Capture the cell that displays the provided text and extract its [X, Y] central coordinate. 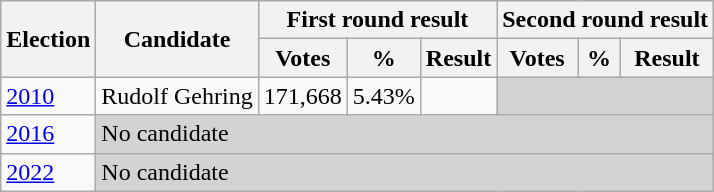
2010 [48, 96]
5.43% [384, 96]
2016 [48, 134]
First round result [378, 20]
Second round result [606, 20]
Rudolf Gehring [177, 96]
2022 [48, 172]
Election [48, 39]
Candidate [177, 39]
171,668 [302, 96]
